Find where the given text appears and provide that cell's center as [x, y] coordinate. 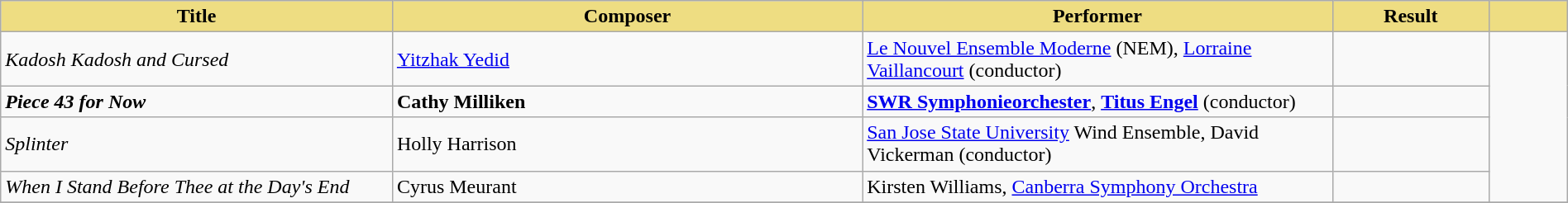
Kirsten Williams, Canberra Symphony Orchestra [1097, 186]
Yitzhak Yedid [627, 59]
Kadosh Kadosh and Cursed [197, 59]
Performer [1097, 17]
Composer [627, 17]
Title [197, 17]
Le Nouvel Ensemble Moderne (NEM), Lorraine Vaillancourt (conductor) [1097, 59]
Holly Harrison [627, 144]
SWR Symphonieorchester, Titus Engel (conductor) [1097, 101]
San Jose State University Wind Ensemble, David Vickerman (conductor) [1097, 144]
Cyrus Meurant [627, 186]
When I Stand Before Thee at the Day's End [197, 186]
Cathy Milliken [627, 101]
Splinter [197, 144]
Result [1411, 17]
Piece 43 for Now [197, 101]
